Return (x, y) of the center of cell containing provided text 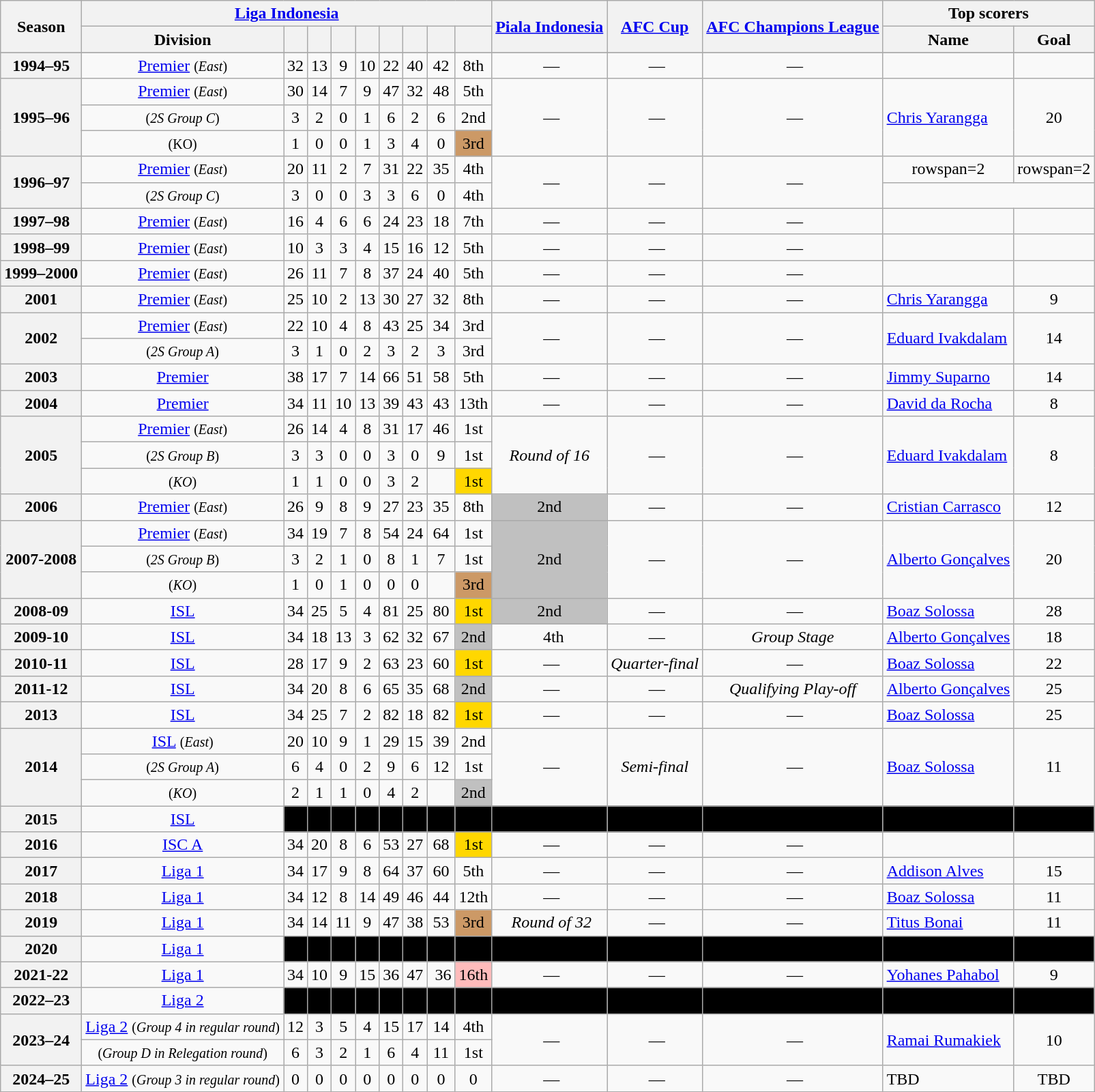
Semi-final (655, 766)
2021-22 (41, 975)
44 (441, 897)
Qualifying Play-off (793, 689)
58 (441, 377)
2004 (41, 403)
Round of 32 (550, 923)
2013 (41, 715)
7th (473, 221)
Jimmy Suparno (948, 377)
Liga Indonesia (287, 14)
2005 (41, 455)
2006 (41, 507)
1995–96 (41, 117)
Division (183, 40)
63 (392, 663)
Liga 2 (183, 1001)
12th (473, 897)
Group Stage (793, 637)
2017 (41, 871)
1994–95 (41, 66)
80 (441, 611)
AFC Cup (655, 27)
51 (415, 377)
49 (392, 897)
Yohanes Pahabol (948, 975)
2001 (41, 299)
Cristian Carrasco (948, 507)
2002 (41, 339)
Quarter-final (655, 663)
2015 (41, 819)
2019 (41, 923)
54 (392, 533)
48 (441, 91)
65 (392, 689)
2008-09 (41, 611)
2007-2008 (41, 559)
62 (392, 637)
66 (392, 377)
19 (319, 533)
29 (392, 741)
2022–23 (41, 1001)
David da Rocha (948, 403)
Ramai Rumakiek (948, 1039)
1999–2000 (41, 273)
67 (441, 637)
1998–99 (41, 247)
Top scorers (989, 14)
Liga 2 (Group 3 in regular round) (183, 1078)
Addison Alves (948, 871)
13th (473, 403)
Titus Bonai (948, 923)
Name (948, 40)
Piala Indonesia (550, 27)
16th (473, 975)
2016 (41, 845)
81 (392, 611)
1997–98 (41, 221)
(Group D in Relegation round) (183, 1052)
2009-10 (41, 637)
Goal (1054, 40)
Season (41, 27)
2023–24 (41, 1039)
AFC Champions League (793, 27)
2024–25 (41, 1078)
2014 (41, 766)
1996–97 (41, 182)
42 (441, 66)
2020 (41, 949)
ISC A (183, 845)
2011-12 (41, 689)
Round of 16 (550, 455)
2003 (41, 377)
Liga 2 (Group 4 in regular round) (183, 1026)
2010-11 (41, 663)
ISL (East) (183, 741)
2018 (41, 897)
